Locate the cell with the specified text and output its (x, y) center coordinate. 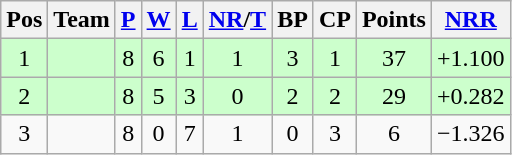
+1.100 (470, 58)
L (190, 20)
Pos (24, 20)
37 (394, 58)
W (158, 20)
NR/T (237, 20)
CP (334, 20)
BP (293, 20)
29 (394, 96)
Team (82, 20)
P (128, 20)
−1.326 (470, 134)
NRR (470, 20)
5 (158, 96)
Points (394, 20)
+0.282 (470, 96)
7 (190, 134)
